For the text-containing cell, return its midpoint in (X, Y) coordinate format. 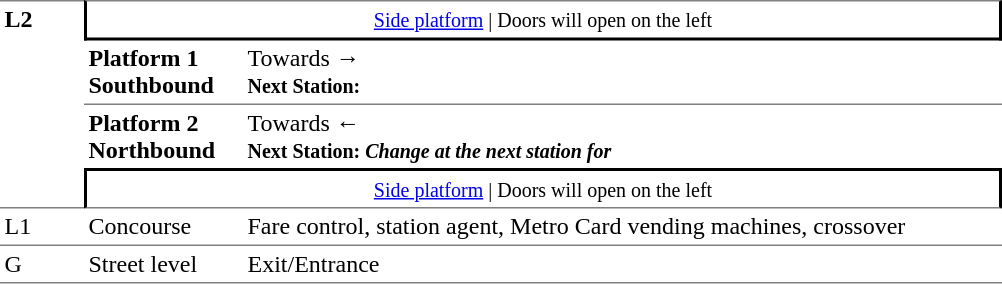
Fare control, station agent, Metro Card vending machines, crossover (622, 226)
Platform 2Northbound (164, 136)
Exit/Entrance (622, 264)
L2 (42, 104)
Platform 1Southbound (164, 72)
Towards → Next Station: (622, 72)
Concourse (164, 226)
L1 (42, 226)
Towards ← Next Station: Change at the next station for (622, 136)
Street level (164, 264)
G (42, 264)
